From the cell containing the given text, extract its center point as [X, Y] coordinate. 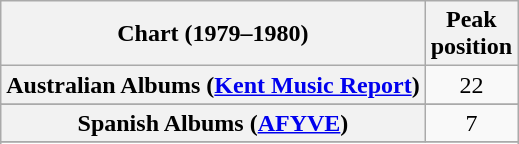
Peakposition [471, 34]
Australian Albums (Kent Music Report) [213, 85]
22 [471, 85]
7 [471, 123]
Spanish Albums (AFYVE) [213, 123]
Chart (1979–1980) [213, 34]
